Pinpoint the cell where the given text exists, returning its [X, Y] midpoint coordinate. 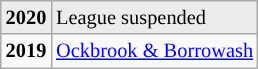
Ockbrook & Borrowash [154, 51]
League suspended [154, 17]
2019 [26, 51]
2020 [26, 17]
